Extract the (x, y) coordinate from the center of the cell holding the provided text.  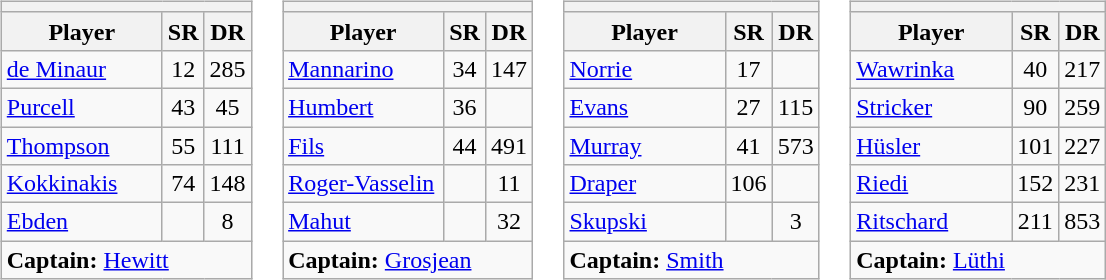
Ritschard (932, 222)
152 (1036, 184)
Captain: Lüthi (978, 260)
147 (508, 69)
Norrie (644, 69)
Evans (644, 107)
90 (1036, 107)
Kokkinakis (82, 184)
Mannarino (364, 69)
Purcell (82, 107)
148 (228, 184)
101 (1036, 145)
Mahut (364, 222)
111 (228, 145)
227 (1082, 145)
Captain: Hewitt (126, 260)
34 (465, 69)
Thompson (82, 145)
Ebden (82, 222)
285 (228, 69)
211 (1036, 222)
Stricker (932, 107)
Draper (644, 184)
55 (183, 145)
de Minaur (82, 69)
45 (228, 107)
44 (465, 145)
32 (508, 222)
12 (183, 69)
36 (465, 107)
74 (183, 184)
40 (1036, 69)
Murray (644, 145)
Wawrinka (932, 69)
231 (1082, 184)
Skupski (644, 222)
43 (183, 107)
Fils (364, 145)
106 (748, 184)
8 (228, 222)
Humbert (364, 107)
Captain: Smith (692, 260)
491 (508, 145)
217 (1082, 69)
11 (508, 184)
853 (1082, 222)
Roger-Vasselin (364, 184)
Hüsler (932, 145)
115 (796, 107)
573 (796, 145)
3 (796, 222)
Captain: Grosjean (408, 260)
Riedi (932, 184)
27 (748, 107)
259 (1082, 107)
41 (748, 145)
17 (748, 69)
